Output the [x, y] coordinate of the center of the cell containing the given text.  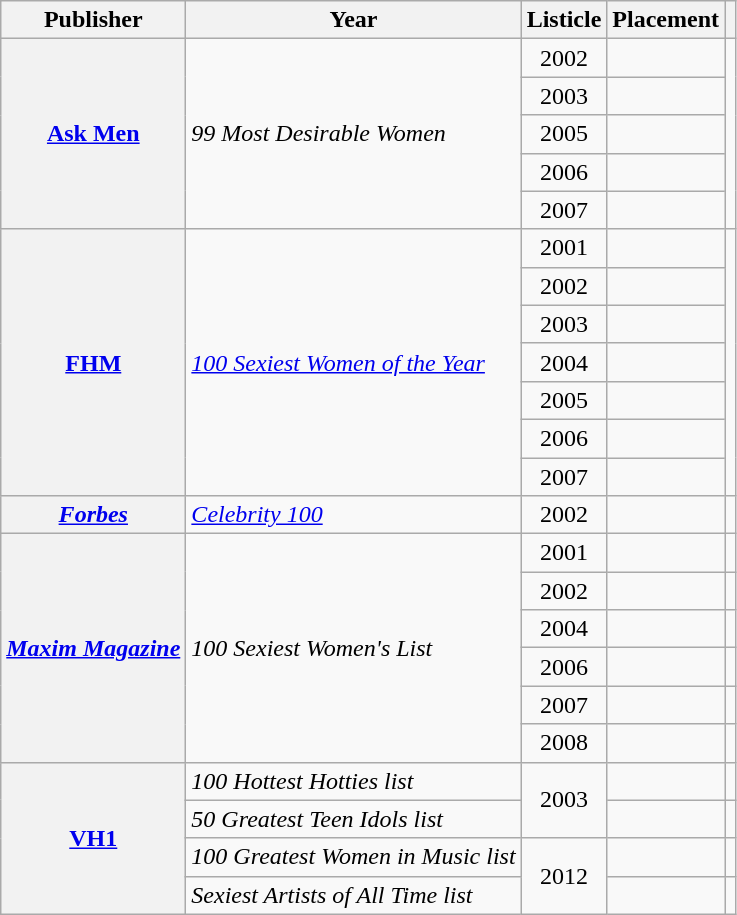
VH1 [94, 838]
Sexiest Artists of All Time list [354, 895]
100 Sexiest Women of the Year [354, 362]
2012 [564, 876]
100 Greatest Women in Music list [354, 857]
FHM [94, 362]
Year [354, 20]
2008 [564, 743]
Forbes [94, 515]
100 Sexiest Women's List [354, 648]
99 Most Desirable Women [354, 134]
Publisher [94, 20]
50 Greatest Teen Idols list [354, 819]
Celebrity 100 [354, 515]
Placement [666, 20]
100 Hottest Hotties list [354, 781]
Ask Men [94, 134]
Listicle [564, 20]
Maxim Magazine [94, 648]
